Find where the given text appears and provide that cell's center as [x, y] coordinate. 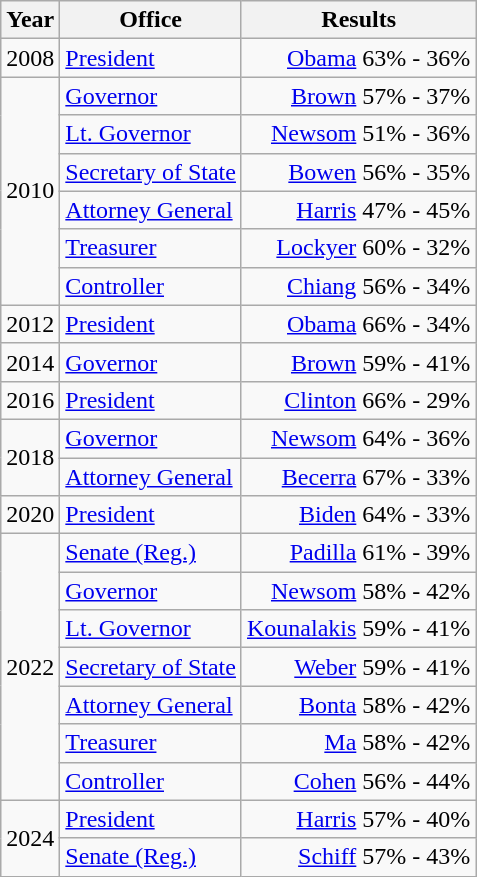
Harris 57% - 40% [358, 819]
2022 [30, 667]
Newsom 58% - 42% [358, 591]
2008 [30, 58]
Chiang 56% - 34% [358, 286]
2018 [30, 457]
Obama 63% - 36% [358, 58]
Brown 57% - 37% [358, 96]
Padilla 61% - 39% [358, 553]
Schiff 57% - 43% [358, 857]
Ma 58% - 42% [358, 743]
Weber 59% - 41% [358, 667]
Cohen 56% - 44% [358, 781]
Newsom 51% - 36% [358, 134]
Bowen 56% - 35% [358, 172]
Becerra 67% - 33% [358, 477]
Biden 64% - 33% [358, 515]
2012 [30, 324]
2014 [30, 362]
Year [30, 20]
Kounalakis 59% - 41% [358, 629]
Office [151, 20]
Obama 66% - 34% [358, 324]
Brown 59% - 41% [358, 362]
2024 [30, 838]
2010 [30, 191]
Harris 47% - 45% [358, 210]
Newsom 64% - 36% [358, 438]
Results [358, 20]
2020 [30, 515]
2016 [30, 400]
Bonta 58% - 42% [358, 705]
Lockyer 60% - 32% [358, 248]
Clinton 66% - 29% [358, 400]
